Capture the cell that displays the provided text and extract its [X, Y] central coordinate. 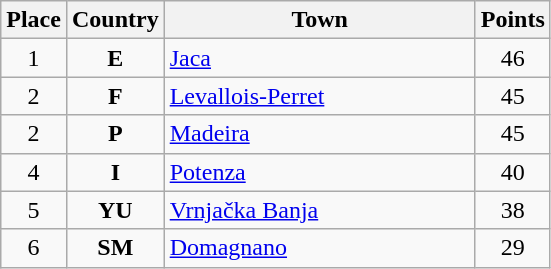
Place [34, 20]
1 [34, 58]
I [115, 172]
Country [115, 20]
Jaca [320, 58]
4 [34, 172]
6 [34, 248]
Madeira [320, 134]
29 [512, 248]
40 [512, 172]
Potenza [320, 172]
Levallois-Perret [320, 96]
46 [512, 58]
SM [115, 248]
F [115, 96]
P [115, 134]
Domagnano [320, 248]
5 [34, 210]
Points [512, 20]
38 [512, 210]
Town [320, 20]
YU [115, 210]
E [115, 58]
Vrnjačka Banja [320, 210]
